Provide the (X, Y) coordinate of the cell's center where the given text is located.  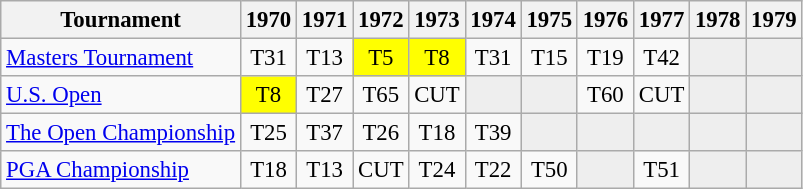
Masters Tournament (121, 58)
T37 (325, 133)
T50 (549, 170)
1970 (268, 20)
T65 (381, 95)
T39 (493, 133)
1974 (493, 20)
U.S. Open (121, 95)
T26 (381, 133)
Tournament (121, 20)
T42 (661, 58)
1979 (774, 20)
1978 (718, 20)
T27 (325, 95)
The Open Championship (121, 133)
1975 (549, 20)
T25 (268, 133)
1973 (437, 20)
PGA Championship (121, 170)
T24 (437, 170)
1977 (661, 20)
1976 (605, 20)
T15 (549, 58)
1971 (325, 20)
T60 (605, 95)
T19 (605, 58)
T22 (493, 170)
1972 (381, 20)
T5 (381, 58)
T51 (661, 170)
